Identify which cell holds the provided text, then report its (x, y) central coordinate. 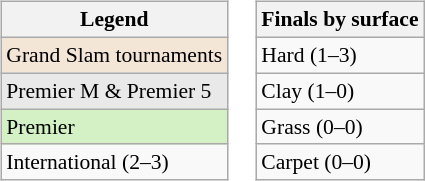
Clay (1–0) (340, 91)
Legend (114, 20)
International (2–3) (114, 162)
Hard (1–3) (340, 55)
Carpet (0–0) (340, 162)
Premier M & Premier 5 (114, 91)
Finals by surface (340, 20)
Grass (0–0) (340, 127)
Grand Slam tournaments (114, 55)
Premier (114, 127)
